Return the (X, Y) coordinate for the center point of the cell that contains the specified text.  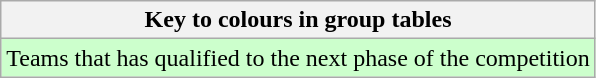
Key to colours in group tables (298, 20)
Teams that has qualified to the next phase of the competition (298, 58)
